From the cell containing the given text, extract its center point as [X, Y] coordinate. 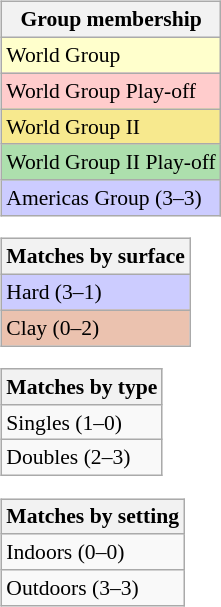
Americas Group (3–3) [111, 198]
World Group II Play-off [111, 162]
World Group II [111, 127]
Clay (0–2) [96, 328]
Matches by type [82, 387]
Group membership [111, 20]
Singles (1–0) [82, 422]
Matches by surface [96, 257]
Outdoors (3–3) [92, 588]
World Group Play-off [111, 91]
Hard (3–1) [96, 292]
Matches by setting [92, 517]
Doubles (2–3) [82, 458]
World Group [111, 55]
Indoors (0–0) [92, 552]
